Extract the (X, Y) coordinate from the center of the cell holding the provided text.  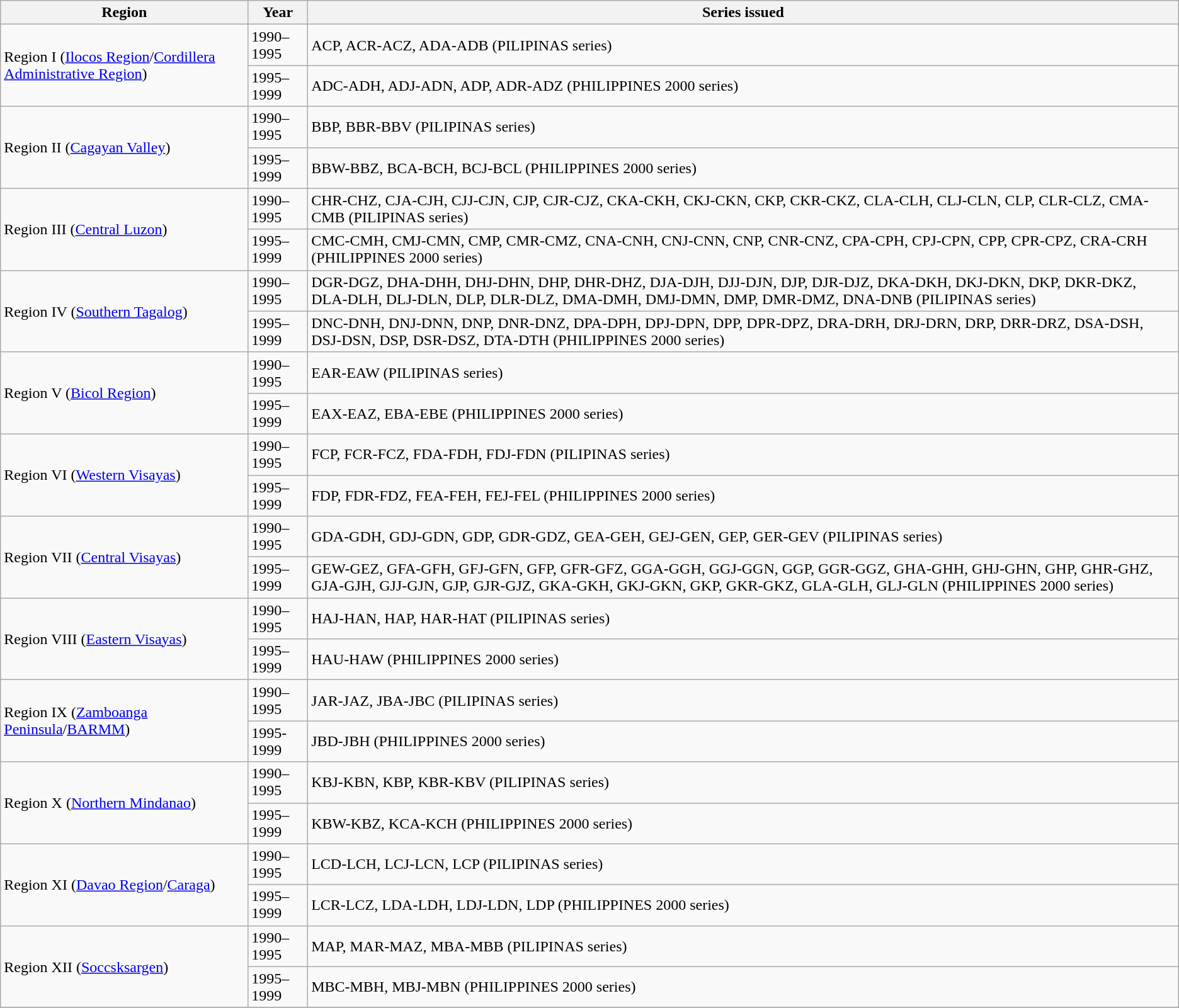
FCP, FCR-FCZ, FDA-FDH, FDJ-FDN (PILIPINAS series) (743, 455)
BBW-BBZ, BCA-BCH, BCJ-BCL (PHILIPPINES 2000 series) (743, 167)
Region X (Northern Mindanao) (125, 803)
HAJ-HAN, HAP, HAR-HAT (PILIPINAS series) (743, 618)
Year (278, 13)
EAR-EAW (PILIPINAS series) (743, 373)
Region XII (Soccsksargen) (125, 966)
LCD-LCH, LCJ-LCN, LCP (PILIPINAS series) (743, 864)
MBC-MBH, MBJ-MBN (PHILIPPINES 2000 series) (743, 987)
Region XI (Davao Region/Caraga) (125, 885)
ACP, ACR-ACZ, ADA-ADB (PILIPINAS series) (743, 45)
KBW-KBZ, KCA-KCH (PHILIPPINES 2000 series) (743, 824)
ADC-ADH, ADJ-ADN, ADP, ADR-ADZ (PHILIPPINES 2000 series) (743, 86)
1995-1999 (278, 742)
Region V (Bicol Region) (125, 393)
EAX-EAZ, EBA-EBE (PHILIPPINES 2000 series) (743, 413)
BBP, BBR-BBV (PILIPINAS series) (743, 127)
Region IV (Southern Tagalog) (125, 311)
Region II (Cagayan Valley) (125, 147)
MAP, MAR-MAZ, MBA-MBB (PILIPINAS series) (743, 946)
JBD-JBH (PHILIPPINES 2000 series) (743, 742)
Region III (Central Luzon) (125, 229)
Region I (Ilocos Region/Cordillera Administrative Region) (125, 65)
Region (125, 13)
Region VIII (Eastern Visayas) (125, 639)
CHR-CHZ, CJA-CJH, CJJ-CJN, CJP, CJR-CJZ, CKA-CKH, CKJ-CKN, CKP, CKR-CKZ, CLA-CLH, CLJ-CLN, CLP, CLR-CLZ, CMA-CMB (PILIPINAS series) (743, 209)
Region VII (Central Visayas) (125, 557)
JAR-JAZ, JBA-JBC (PILIPINAS series) (743, 700)
Region IX (Zamboanga Peninsula/BARMM) (125, 721)
Series issued (743, 13)
LCR-LCZ, LDA-LDH, LDJ-LDN, LDP (PHILIPPINES 2000 series) (743, 905)
Region VI (Western Visayas) (125, 475)
HAU-HAW (PHILIPPINES 2000 series) (743, 660)
FDP, FDR-FDZ, FEA-FEH, FEJ-FEL (PHILIPPINES 2000 series) (743, 495)
GDA-GDH, GDJ-GDN, GDP, GDR-GDZ, GEA-GEH, GEJ-GEN, GEP, GER-GEV (PILIPINAS series) (743, 536)
CMC-CMH, CMJ-CMN, CMP, CMR-CMZ, CNA-CNH, CNJ-CNN, CNP, CNR-CNZ, CPA-CPH, CPJ-CPN, CPP, CPR-CPZ, CRA-CRH (PHILIPPINES 2000 series) (743, 249)
KBJ-KBN, KBP, KBR-KBV (PILIPINAS series) (743, 782)
